Determine the [x, y] coordinate at the center of the cell enclosing the given text.  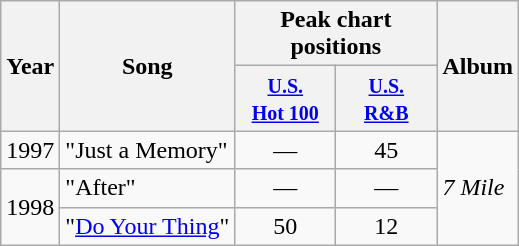
1998 [30, 207]
Peak chart positions [336, 34]
"Do Your Thing" [148, 226]
7 Mile [478, 188]
Album [478, 66]
"Just a Memory" [148, 150]
Song [148, 66]
50 [286, 226]
U.S.Hot 100 [286, 98]
1997 [30, 150]
Year [30, 66]
"After" [148, 188]
12 [386, 226]
45 [386, 150]
U.S.R&B [386, 98]
